Return the [x, y] coordinate for the center point of the cell that contains the specified text.  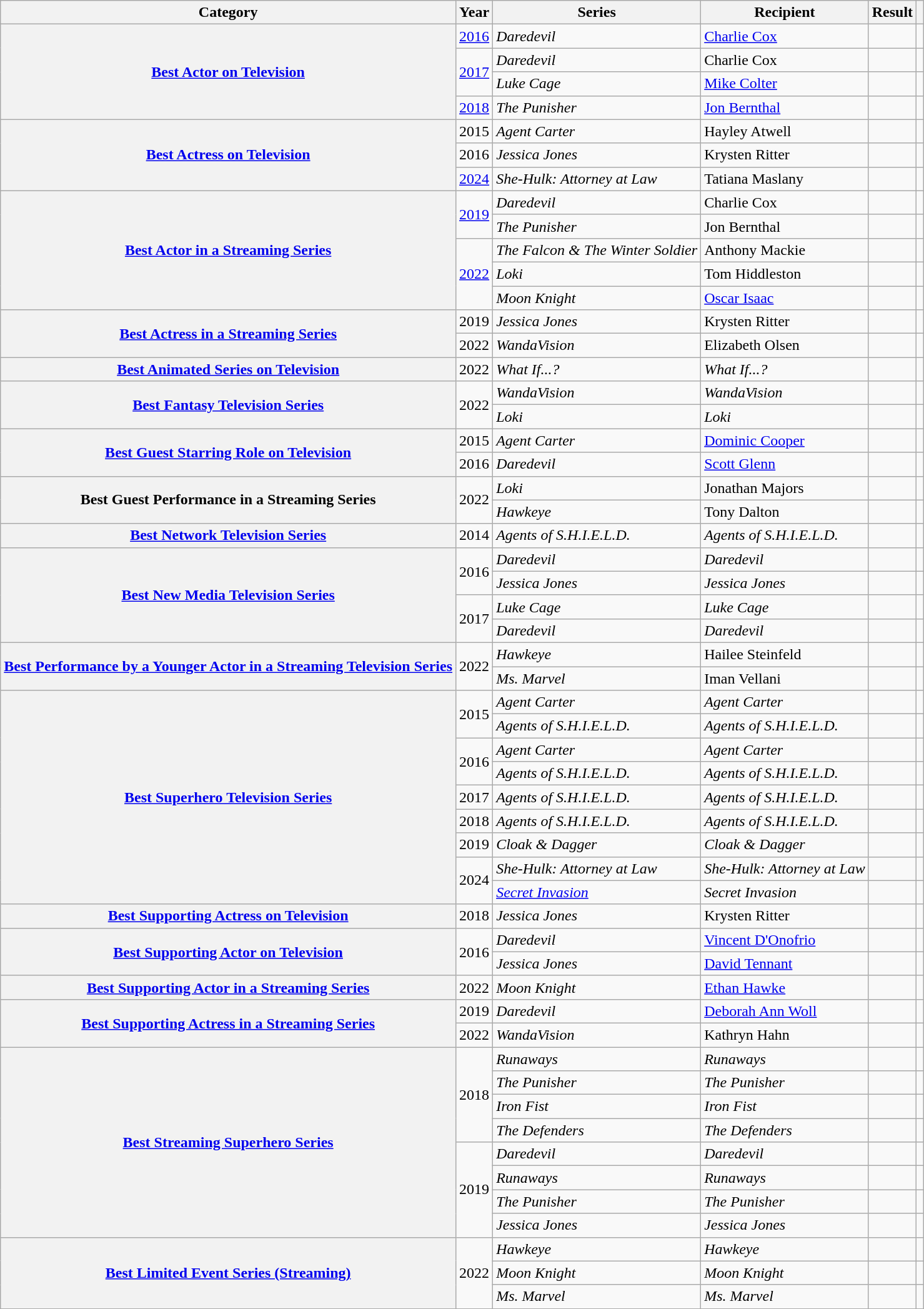
Result [892, 12]
Mike Colter [785, 84]
The Falcon & The Winter Soldier [597, 250]
Best Streaming Superhero Series [229, 1142]
Oscar Isaac [785, 298]
Tony Dalton [785, 512]
Tom Hiddleston [785, 274]
Best Guest Performance in a Streaming Series [229, 500]
Tatiana Maslany [785, 179]
Year [475, 12]
Kathryn Hahn [785, 1035]
Best Fantasy Television Series [229, 405]
Jonathan Majors [785, 488]
Vincent D'Onofrio [785, 940]
Category [229, 12]
Best Superhero Television Series [229, 797]
Recipient [785, 12]
Best Actor on Television [229, 72]
Series [597, 12]
Best Supporting Actor in a Streaming Series [229, 987]
Hailee Steinfeld [785, 654]
Deborah Ann Woll [785, 1011]
Iman Vellani [785, 678]
Best Supporting Actor on Television [229, 952]
Ethan Hawke [785, 987]
Best New Media Television Series [229, 595]
David Tennant [785, 963]
Hayley Atwell [785, 131]
Dominic Cooper [785, 440]
Best Supporting Actress in a Streaming Series [229, 1023]
Best Guest Starring Role on Television [229, 452]
Best Performance by a Younger Actor in a Streaming Television Series [229, 666]
Elizabeth Olsen [785, 346]
Scott Glenn [785, 464]
Best Supporting Actress on Television [229, 916]
Best Actress on Television [229, 155]
Best Actress in a Streaming Series [229, 334]
2014 [475, 535]
Best Limited Event Series (Streaming) [229, 1273]
Best Actor in a Streaming Series [229, 250]
Anthony Mackie [785, 250]
Best Animated Series on Television [229, 369]
Best Network Television Series [229, 535]
